Return (x, y) of the center of cell containing provided text 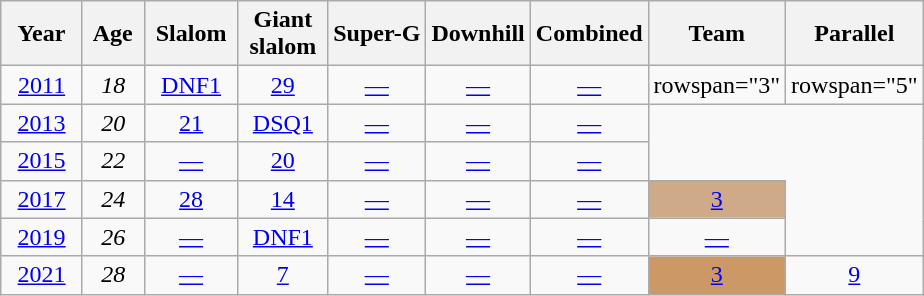
rowspan="3" (717, 85)
24 (113, 199)
26 (113, 237)
Year (42, 34)
7 (283, 275)
Age (113, 34)
rowspan="5" (855, 85)
22 (113, 161)
Super-G (377, 34)
Team (717, 34)
Giant slalom (283, 34)
Combined (589, 34)
18 (113, 85)
DSQ1 (283, 123)
2013 (42, 123)
29 (283, 85)
2017 (42, 199)
2015 (42, 161)
2021 (42, 275)
14 (283, 199)
Parallel (855, 34)
9 (855, 275)
Downhill (478, 34)
2011 (42, 85)
Slalom (191, 34)
21 (191, 123)
2019 (42, 237)
